Return the [x, y] coordinate for the center point of the cell that contains the specified text.  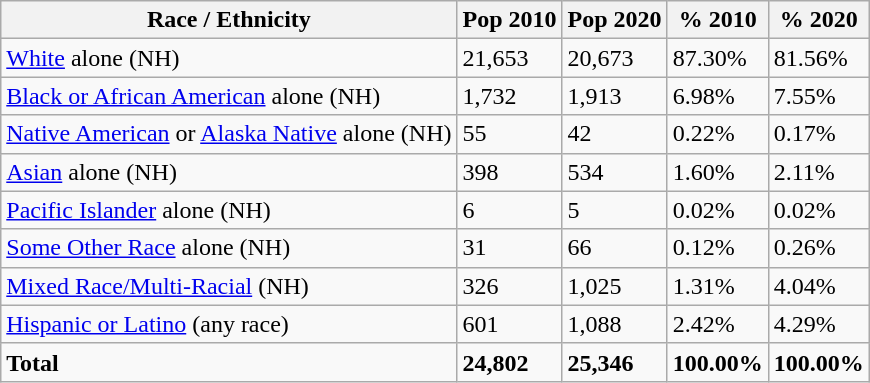
Hispanic or Latino (any race) [229, 324]
81.56% [818, 58]
% 2020 [818, 20]
534 [614, 172]
0.26% [818, 248]
42 [614, 134]
Asian alone (NH) [229, 172]
Native American or Alaska Native alone (NH) [229, 134]
4.04% [818, 286]
2.42% [718, 324]
31 [510, 248]
Pop 2010 [510, 20]
326 [510, 286]
Black or African American alone (NH) [229, 96]
1,088 [614, 324]
20,673 [614, 58]
4.29% [818, 324]
Pop 2020 [614, 20]
Total [229, 362]
55 [510, 134]
Some Other Race alone (NH) [229, 248]
White alone (NH) [229, 58]
Race / Ethnicity [229, 20]
7.55% [818, 96]
1.60% [718, 172]
1.31% [718, 286]
601 [510, 324]
6.98% [718, 96]
87.30% [718, 58]
Pacific Islander alone (NH) [229, 210]
66 [614, 248]
1,913 [614, 96]
1,732 [510, 96]
% 2010 [718, 20]
Mixed Race/Multi-Racial (NH) [229, 286]
6 [510, 210]
0.22% [718, 134]
1,025 [614, 286]
398 [510, 172]
2.11% [818, 172]
24,802 [510, 362]
21,653 [510, 58]
0.17% [818, 134]
5 [614, 210]
0.12% [718, 248]
25,346 [614, 362]
